Return the [x, y] coordinate for the center point of the cell that contains the specified text.  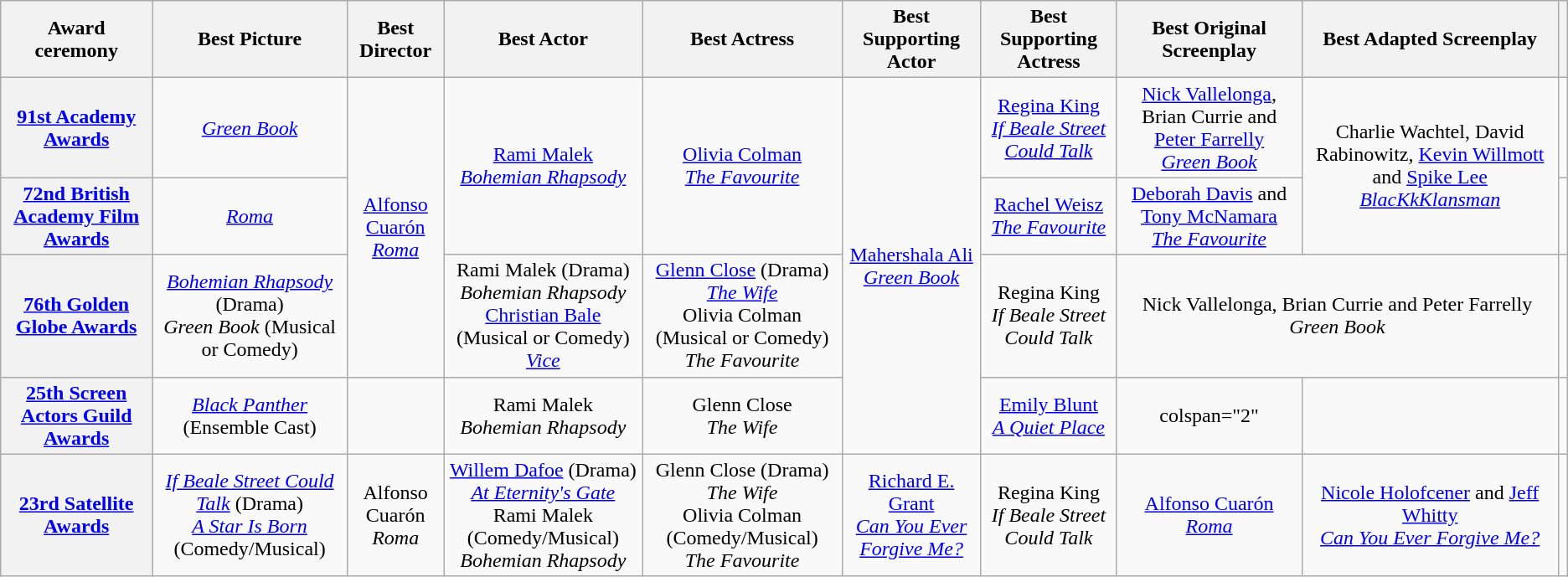
Richard E. GrantCan You Ever Forgive Me? [911, 515]
Nicole Holofcener and Jeff WhittyCan You Ever Forgive Me? [1430, 515]
91st Academy Awards [77, 127]
Best Adapted Screenplay [1430, 39]
If Beale Street Could Talk (Drama)A Star Is Born (Comedy/Musical) [250, 515]
Rami Malek (Drama)Bohemian RhapsodyChristian Bale (Musical or Comedy)Vice [543, 316]
72nd British Academy Film Awards [77, 216]
Glenn CloseThe Wife [742, 415]
Best Original Screenplay [1210, 39]
Roma [250, 216]
Best Picture [250, 39]
Award ceremony [77, 39]
Glenn Close (Drama)The WifeOlivia Colman (Musical or Comedy)The Favourite [742, 316]
Mahershala AliGreen Book [911, 266]
Bohemian Rhapsody (Drama)Green Book (Musical or Comedy) [250, 316]
Best Supporting Actor [911, 39]
Emily BluntA Quiet Place [1049, 415]
Willem Dafoe (Drama)At Eternity's GateRami Malek (Comedy/Musical)Bohemian Rhapsody [543, 515]
Black Panther (Ensemble Cast) [250, 415]
Best Supporting Actress [1049, 39]
76th Golden Globe Awards [77, 316]
Best Director [395, 39]
Green Book [250, 127]
colspan="2" [1210, 415]
Rachel WeiszThe Favourite [1049, 216]
Deborah Davis and Tony McNamaraThe Favourite [1210, 216]
Best Actress [742, 39]
Charlie Wachtel, David Rabinowitz, Kevin Willmott and Spike LeeBlacKkKlansman [1430, 166]
Glenn Close (Drama)The WifeOlivia Colman (Comedy/Musical)The Favourite [742, 515]
23rd Satellite Awards [77, 515]
Best Actor [543, 39]
Olivia ColmanThe Favourite [742, 166]
25th Screen Actors Guild Awards [77, 415]
